Detect which cell encompasses the target text, then output its [X, Y] center coordinate. 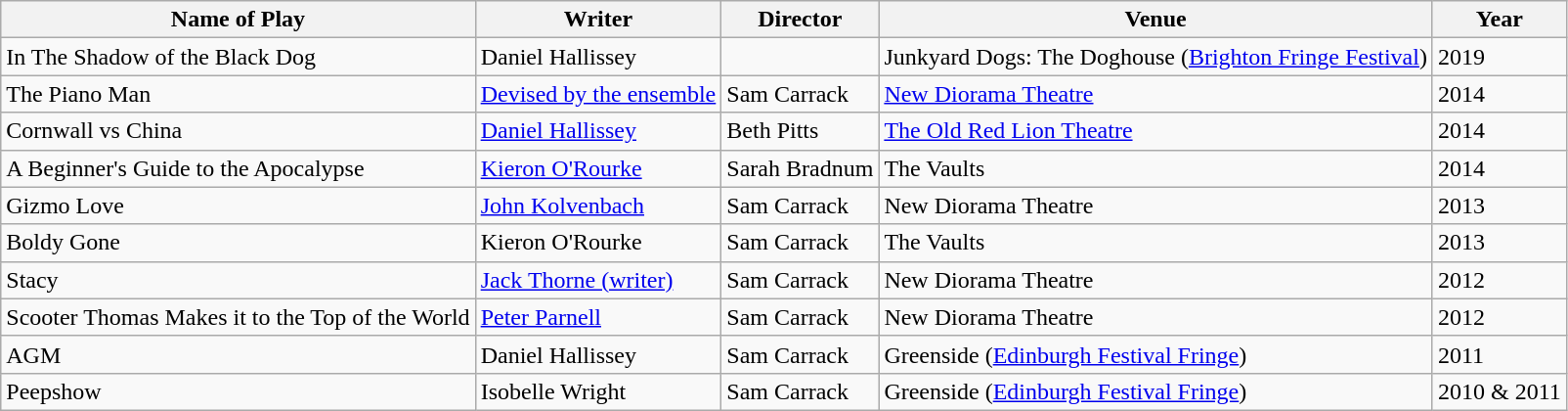
Isobelle Wright [598, 391]
Jack Thorne (writer) [598, 280]
The Old Red Lion Theatre [1155, 131]
Year [1500, 20]
Gizmo Love [239, 205]
2019 [1500, 57]
Devised by the ensemble [598, 94]
Writer [598, 20]
Name of Play [239, 20]
The Piano Man [239, 94]
Junkyard Dogs: The Doghouse (Brighton Fringe Festival) [1155, 57]
A Beginner's Guide to the Apocalypse [239, 168]
John Kolvenbach [598, 205]
Scooter Thomas Makes it to the Top of the World [239, 317]
In The Shadow of the Black Dog [239, 57]
2010 & 2011 [1500, 391]
Sarah Bradnum [800, 168]
Boldy Gone [239, 243]
AGM [239, 354]
Peter Parnell [598, 317]
Venue [1155, 20]
2011 [1500, 354]
Cornwall vs China [239, 131]
Director [800, 20]
Peepshow [239, 391]
Stacy [239, 280]
Beth Pitts [800, 131]
